Extract the (x, y) coordinate from the center of the cell holding the provided text.  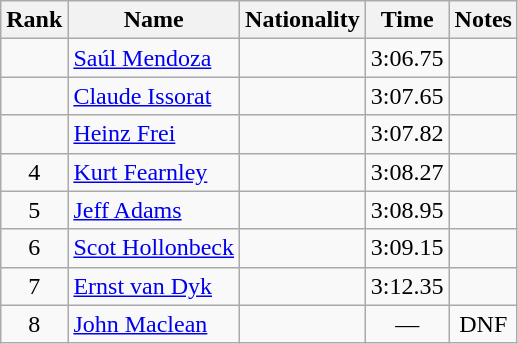
John Maclean (154, 324)
— (407, 324)
Ernst van Dyk (154, 286)
4 (34, 172)
3:12.35 (407, 286)
3:07.65 (407, 96)
3:08.95 (407, 210)
Claude Issorat (154, 96)
8 (34, 324)
Saúl Mendoza (154, 58)
Jeff Adams (154, 210)
Heinz Frei (154, 134)
Notes (483, 20)
Scot Hollonbeck (154, 248)
3:06.75 (407, 58)
Name (154, 20)
3:07.82 (407, 134)
Rank (34, 20)
Time (407, 20)
7 (34, 286)
5 (34, 210)
DNF (483, 324)
3:09.15 (407, 248)
3:08.27 (407, 172)
Kurt Fearnley (154, 172)
Nationality (303, 20)
6 (34, 248)
